For the text-containing cell, return its midpoint in (x, y) coordinate format. 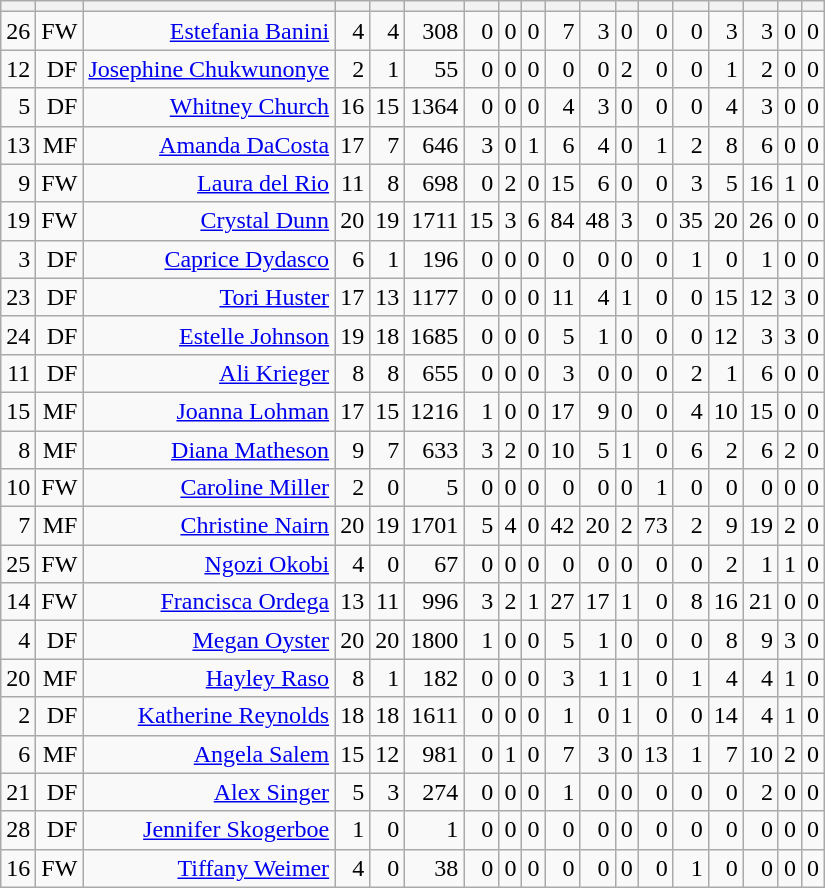
Whitney Church (209, 107)
38 (434, 868)
28 (18, 830)
48 (598, 221)
Ngozi Okobi (209, 564)
Christine Nairn (209, 526)
67 (434, 564)
24 (18, 335)
274 (434, 792)
655 (434, 373)
196 (434, 259)
27 (562, 602)
Crystal Dunn (209, 221)
Jennifer Skogerboe (209, 830)
23 (18, 297)
1611 (434, 716)
84 (562, 221)
1800 (434, 640)
Caroline Miller (209, 488)
1685 (434, 335)
981 (434, 754)
Angela Salem (209, 754)
1701 (434, 526)
308 (434, 31)
Laura del Rio (209, 183)
Tiffany Weimer (209, 868)
646 (434, 145)
Diana Matheson (209, 449)
25 (18, 564)
996 (434, 602)
Amanda DaCosta (209, 145)
Megan Oyster (209, 640)
1177 (434, 297)
55 (434, 69)
Josephine Chukwunonye (209, 69)
Hayley Raso (209, 678)
Katherine Reynolds (209, 716)
Caprice Dydasco (209, 259)
1364 (434, 107)
Tori Huster (209, 297)
Estelle Johnson (209, 335)
633 (434, 449)
1216 (434, 411)
73 (656, 526)
182 (434, 678)
Joanna Lohman (209, 411)
Francisca Ordega (209, 602)
Ali Krieger (209, 373)
Alex Singer (209, 792)
35 (690, 221)
Estefania Banini (209, 31)
698 (434, 183)
42 (562, 526)
1711 (434, 221)
